For the text-containing cell, return its midpoint in [x, y] coordinate format. 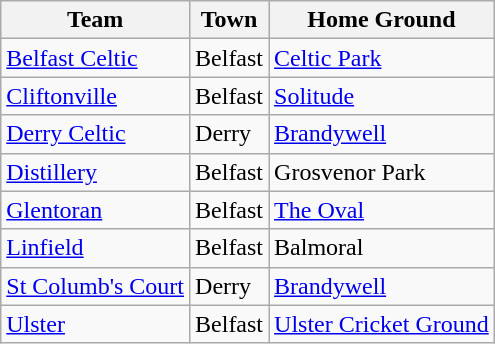
Linfield [96, 248]
Glentoran [96, 210]
Celtic Park [382, 58]
Belfast Celtic [96, 58]
Balmoral [382, 248]
Cliftonville [96, 96]
Ulster Cricket Ground [382, 324]
The Oval [382, 210]
St Columb's Court [96, 286]
Home Ground [382, 20]
Solitude [382, 96]
Town [230, 20]
Grosvenor Park [382, 172]
Team [96, 20]
Ulster [96, 324]
Derry Celtic [96, 134]
Distillery [96, 172]
